Extract the [x, y] coordinate from the center of the cell holding the provided text.  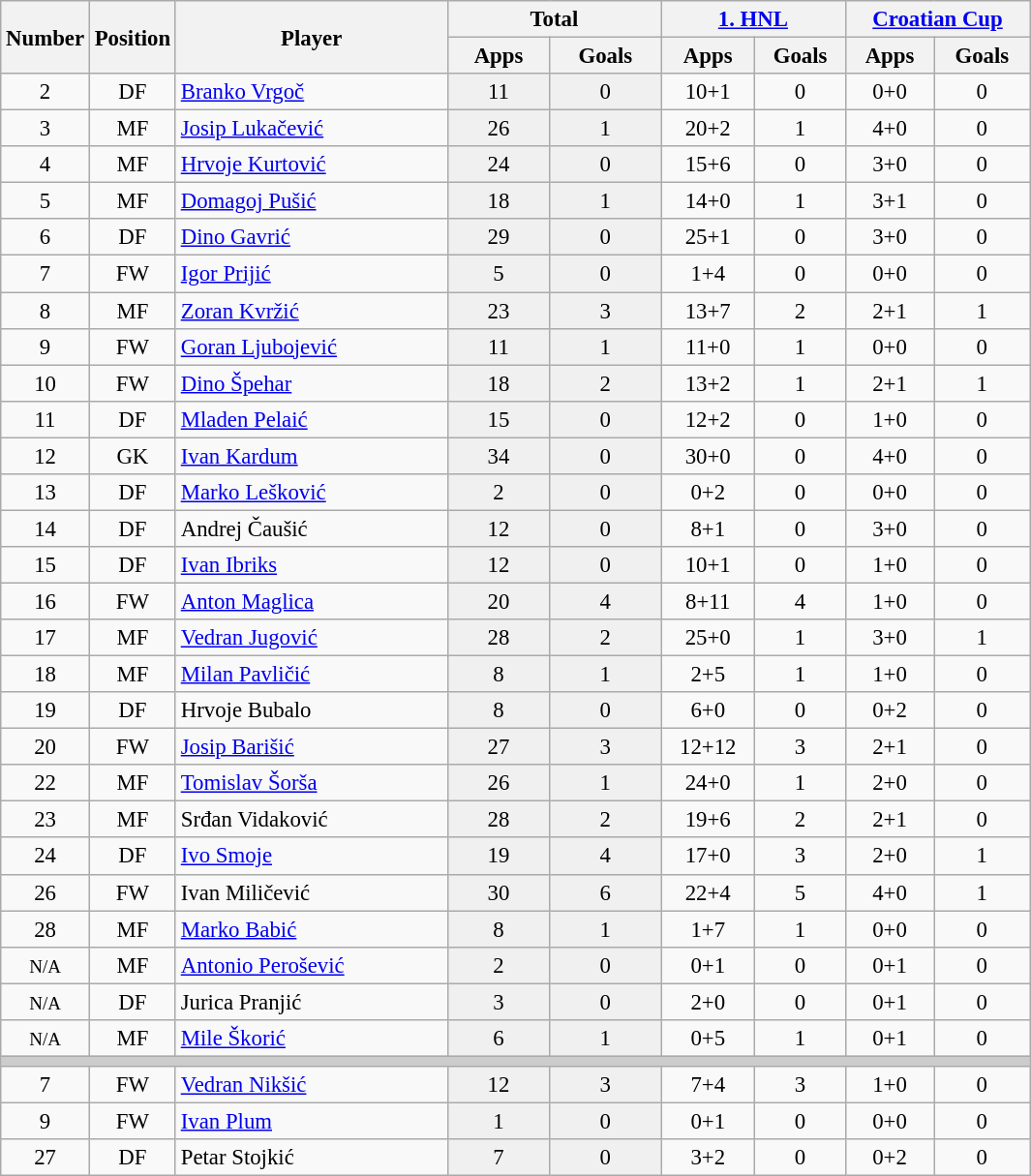
22+4 [709, 892]
34 [499, 456]
Josip Barišić [312, 747]
16 [45, 601]
15+6 [709, 165]
Domagoj Pušić [312, 201]
Vedran Nikšić [312, 1085]
Ivan Miličević [312, 892]
Zoran Kvržić [312, 311]
22 [45, 783]
13+7 [709, 311]
Hrvoje Kurtović [312, 165]
Ivan Plum [312, 1121]
Srđan Vidaković [312, 820]
19+6 [709, 820]
12+2 [709, 419]
Branko Vrgoč [312, 92]
Dino Gavrić [312, 237]
14+0 [709, 201]
6+0 [709, 710]
14 [45, 528]
Ivo Smoje [312, 857]
Mladen Pelaić [312, 419]
Croatian Cup [937, 19]
Player [312, 37]
Marko Lešković [312, 493]
8+1 [709, 528]
25+1 [709, 237]
Goran Ljubojević [312, 347]
Tomislav Šorša [312, 783]
17+0 [709, 857]
Total [554, 19]
Igor Prijić [312, 274]
Marko Babić [312, 929]
7+4 [709, 1085]
1+4 [709, 274]
25+0 [709, 638]
Petar Stojkić [312, 1158]
12+12 [709, 747]
0+5 [709, 1039]
24+0 [709, 783]
Andrej Čaušić [312, 528]
Dino Špehar [312, 383]
Anton Maglica [312, 601]
Number [45, 37]
Ivan Ibriks [312, 565]
1. HNL [753, 19]
Position [132, 37]
Vedran Jugović [312, 638]
10 [45, 383]
Hrvoje Bubalo [312, 710]
29 [499, 237]
13+2 [709, 383]
Mile Škorić [312, 1039]
Josip Lukačević [312, 129]
1+7 [709, 929]
Antonio Perošević [312, 965]
8+11 [709, 601]
30+0 [709, 456]
30 [499, 892]
3+2 [709, 1158]
GK [132, 456]
Ivan Kardum [312, 456]
Jurica Pranjić [312, 1002]
13 [45, 493]
11+0 [709, 347]
Milan Pavličić [312, 675]
3+1 [890, 201]
2+5 [709, 675]
17 [45, 638]
20+2 [709, 129]
